Return the (x, y) coordinate for the center point of the cell that contains the specified text.  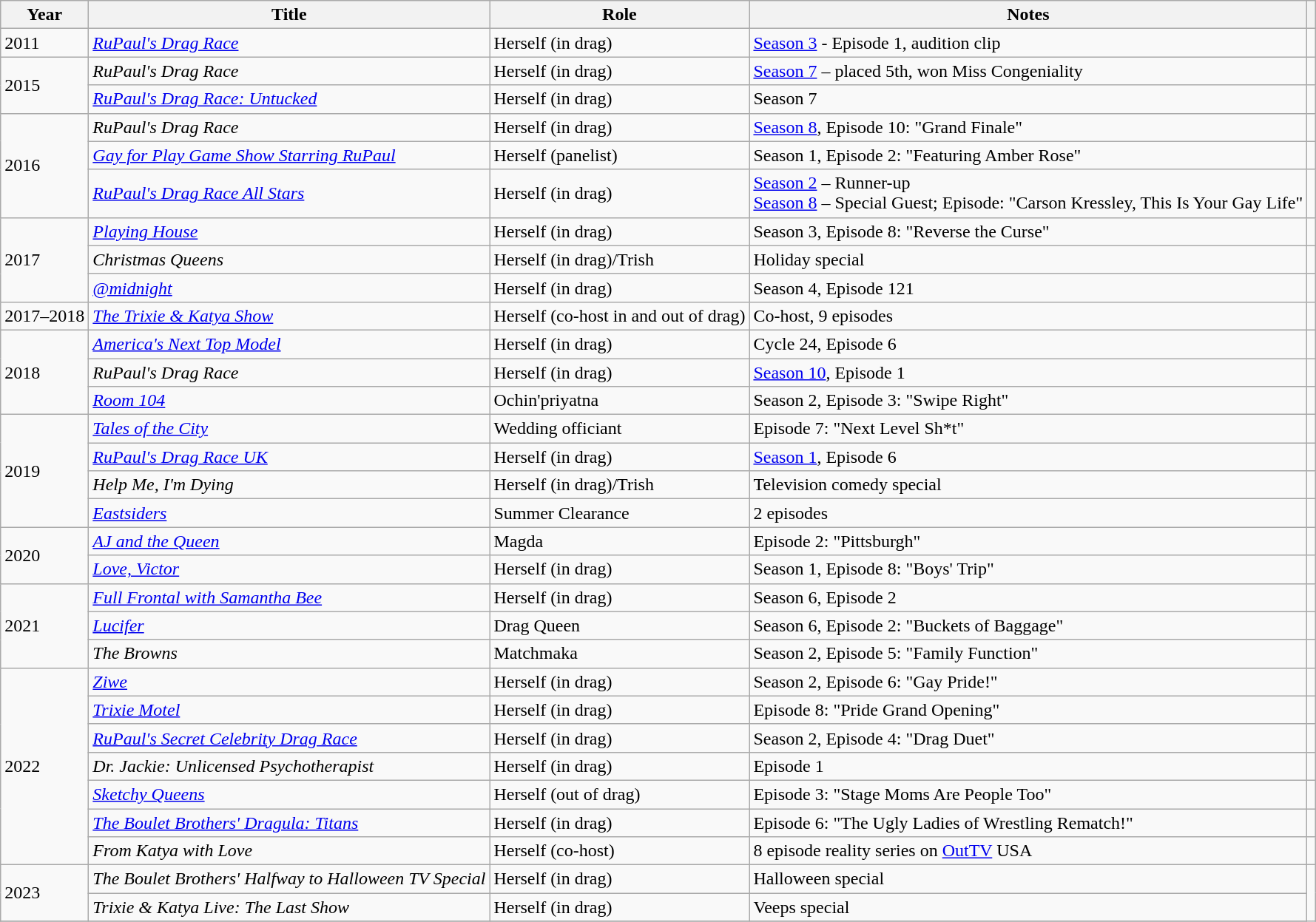
Herself (panelist) (620, 155)
Episode 2: "Pittsburgh" (1028, 541)
RuPaul's Drag Race All Stars (289, 194)
2022 (44, 766)
Herself (co-host in and out of drag) (620, 316)
From Katya with Love (289, 851)
2018 (44, 372)
Season 8, Episode 10: "Grand Finale" (1028, 127)
2017–2018 (44, 316)
Wedding officiant (620, 429)
Co-host, 9 episodes (1028, 316)
Cycle 24, Episode 6 (1028, 344)
RuPaul's Secret Celebrity Drag Race (289, 738)
Help Me, I'm Dying (289, 485)
Season 2, Episode 3: "Swipe Right" (1028, 401)
Summer Clearance (620, 513)
Role (620, 15)
The Trixie & Katya Show (289, 316)
Season 2, Episode 6: "Gay Pride!" (1028, 682)
Episode 8: "Pride Grand Opening" (1028, 710)
Herself (out of drag) (620, 794)
Season 2, Episode 4: "Drag Duet" (1028, 738)
Season 3, Episode 8: "Reverse the Curse" (1028, 231)
Love, Victor (289, 569)
Season 4, Episode 121 (1028, 288)
The Boulet Brothers' Dragula: Titans (289, 823)
Season 10, Episode 1 (1028, 372)
Season 7 – placed 5th, won Miss Congeniality (1028, 71)
Year (44, 15)
Episode 6: "The Ugly Ladies of Wrestling Rematch!" (1028, 823)
8 episode reality series on OutTV USA (1028, 851)
RuPaul's Drag Race UK (289, 457)
Trixie & Katya Live: The Last Show (289, 907)
2016 (44, 166)
Season 7 (1028, 99)
2019 (44, 471)
Veeps special (1028, 907)
2 episodes (1028, 513)
Season 1, Episode 6 (1028, 457)
Magda (620, 541)
2017 (44, 260)
2015 (44, 85)
Season 1, Episode 2: "Featuring Amber Rose" (1028, 155)
Title (289, 15)
Episode 3: "Stage Moms Are People Too" (1028, 794)
Episode 1 (1028, 766)
Gay for Play Game Show Starring RuPaul (289, 155)
Episode 7: "Next Level Sh*t" (1028, 429)
Ochin'priyatna (620, 401)
Dr. Jackie: Unlicensed Psychotherapist (289, 766)
Tales of the City (289, 429)
The Browns (289, 654)
Matchmaka (620, 654)
The Boulet Brothers' Halfway to Halloween TV Special (289, 879)
@midnight (289, 288)
Television comedy special (1028, 485)
Ziwe (289, 682)
Herself (co-host) (620, 851)
Lucifer (289, 626)
Season 6, Episode 2 (1028, 597)
2023 (44, 893)
Holiday special (1028, 260)
Season 1, Episode 8: "Boys' Trip" (1028, 569)
Drag Queen (620, 626)
Season 3 - Episode 1, audition clip (1028, 43)
Season 2, Episode 5: "Family Function" (1028, 654)
Halloween special (1028, 879)
2021 (44, 626)
Eastsiders (289, 513)
Room 104 (289, 401)
Playing House (289, 231)
Christmas Queens (289, 260)
America's Next Top Model (289, 344)
Season 6, Episode 2: "Buckets of Baggage" (1028, 626)
RuPaul's Drag Race: Untucked (289, 99)
AJ and the Queen (289, 541)
Trixie Motel (289, 710)
Season 2 – Runner-upSeason 8 – Special Guest; Episode: "Carson Kressley, This Is Your Gay Life" (1028, 194)
Full Frontal with Samantha Bee (289, 597)
2011 (44, 43)
2020 (44, 555)
Sketchy Queens (289, 794)
Notes (1028, 15)
